Return the [X, Y] coordinate for the center point of the cell that contains the specified text.  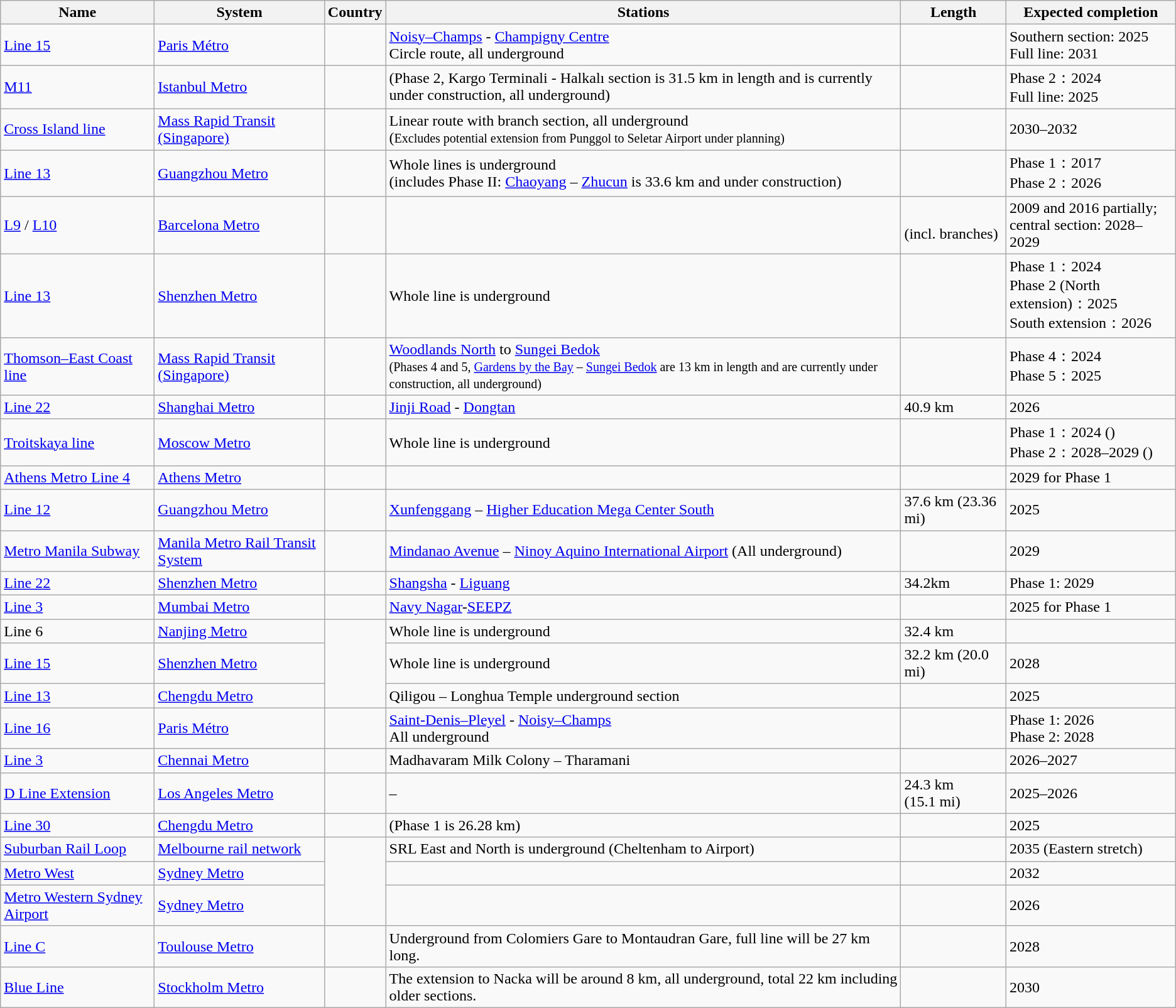
Qiligou – Longhua Temple underground section [643, 696]
2025 for Phase 1 [1091, 607]
Phase 1: 2026Phase 2: 2028 [1091, 729]
Phase 1：2024 ()Phase 2：2028–2029 () [1091, 442]
(Phase 1 is 26.28 km) [643, 825]
Chennai Metro [240, 761]
(Phase 2, Kargo Terminali - Halkalı section is 31.5 km in length and is currently under construction, all underground) [643, 87]
Toulouse Metro [240, 946]
40.9 km [954, 407]
24.3 km (15.1 mi) [954, 793]
2009 and 2016 partially;central section: 2028–2029 [1091, 225]
L9 / L10 [78, 225]
The extension to Nacka will be around 8 km, all underground, total 22 km including older sections. [643, 987]
Navy Nagar-SEEPZ [643, 607]
Madhavaram Milk Colony – Tharamani [643, 761]
Line C [78, 946]
Line 16 [78, 729]
– [643, 793]
Metro West [78, 873]
Mindanao Avenue – Ninoy Aquino International Airport (All underground) [643, 550]
Barcelona Metro [240, 225]
Manila Metro Rail Transit System [240, 550]
Melbourne rail network [240, 849]
Expected completion [1091, 13]
Name [78, 13]
2032 [1091, 873]
Metro Western Sydney Airport [78, 906]
Stockholm Metro [240, 987]
32.4 km [954, 631]
Line 6 [78, 631]
2029 [1091, 550]
2030–2032 [1091, 129]
M11 [78, 87]
Athens Metro [240, 477]
Underground from Colomiers Gare to Montaudran Gare, full line will be 27 km long. [643, 946]
Phase 4：2024Phase 5：2025 [1091, 366]
Country [355, 13]
2025–2026 [1091, 793]
Thomson–East Coast line [78, 366]
Linear route with branch section, all underground(Excludes potential extension from Punggol to Seletar Airport under planning) [643, 129]
Southern section: 2025Full line: 2031 [1091, 45]
Line 30 [78, 825]
Phase 1：2024Phase 2 (North extension)：2025South extension：2026 [1091, 296]
Blue Line [78, 987]
2029 for Phase 1 [1091, 477]
Shanghai Metro [240, 407]
Phase 2：2024 Full line: 2025 [1091, 87]
37.6 km (23.36 mi) [954, 510]
Nanjing Metro [240, 631]
2030 [1091, 987]
Shangsha - Liguang [643, 583]
Noisy–Champs - Champigny CentreCircle route, all underground [643, 45]
(incl. branches) [954, 225]
2026–2027 [1091, 761]
Line 12 [78, 510]
Troitskaya line [78, 442]
Length [954, 13]
2035 (Eastern stretch) [1091, 849]
D Line Extension [78, 793]
Los Angeles Metro [240, 793]
SRL East and North is underground (Cheltenham to Airport) [643, 849]
Phase 1：2017Phase 2：2026 [1091, 173]
Metro Manila Subway [78, 550]
Mumbai Metro [240, 607]
Xunfenggang – Higher Education Mega Center South [643, 510]
Moscow Metro [240, 442]
System [240, 13]
Cross Island line [78, 129]
Saint-Denis–Pleyel - Noisy–ChampsAll underground [643, 729]
Istanbul Metro [240, 87]
Suburban Rail Loop [78, 849]
Stations [643, 13]
Whole lines is underground(includes Phase II: Chaoyang – Zhucun is 33.6 km and under construction) [643, 173]
34.2km [954, 583]
Phase 1: 2029 [1091, 583]
Jinji Road - Dongtan [643, 407]
32.2 km (20.0 mi) [954, 663]
Athens Metro Line 4 [78, 477]
